Find where the given text appears and provide that cell's center as (X, Y) coordinate. 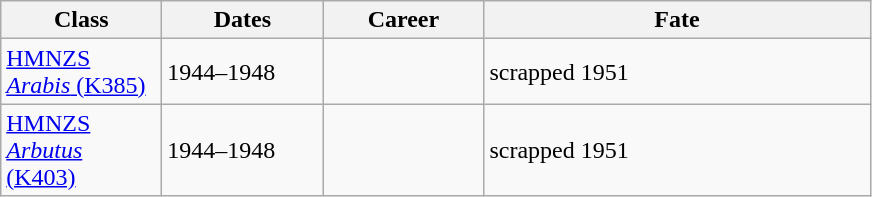
HMNZS Arbutus (K403) (82, 150)
Class (82, 20)
Dates (242, 20)
HMNZS Arabis (K385) (82, 72)
Fate (677, 20)
Career (404, 20)
